Output the [x, y] coordinate of the center of the cell containing the given text.  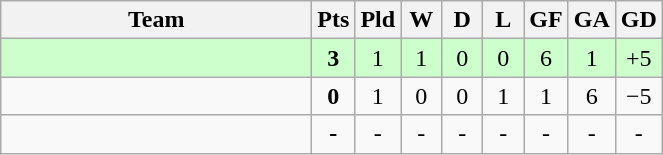
GD [638, 20]
Pts [334, 20]
3 [334, 58]
GF [546, 20]
−5 [638, 96]
D [462, 20]
Pld [378, 20]
W [422, 20]
GA [592, 20]
L [504, 20]
+5 [638, 58]
Team [156, 20]
